Return [X, Y] of the center of cell containing provided text 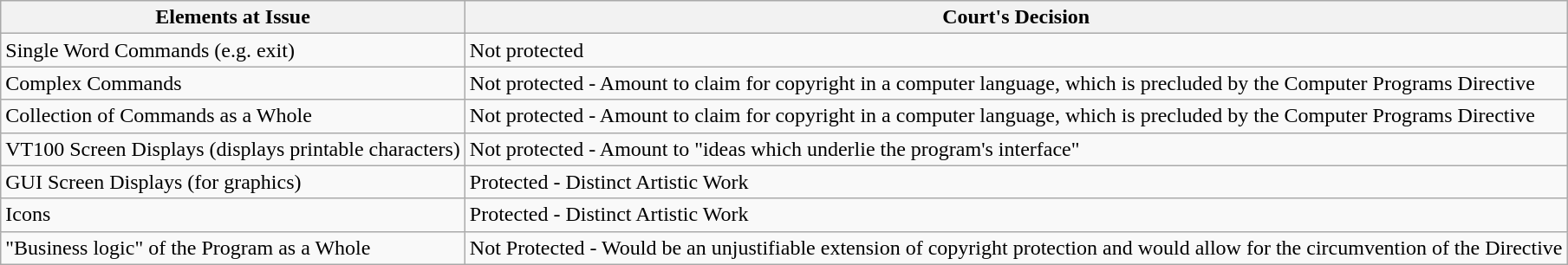
"Business logic" of the Program as a Whole [233, 248]
Not protected - Amount to "ideas which underlie the program's interface" [1016, 149]
Icons [233, 215]
Collection of Commands as a Whole [233, 116]
Complex Commands [233, 83]
Not Protected - Would be an unjustifiable extension of copyright protection and would allow for the circumvention of the Directive [1016, 248]
Single Word Commands (e.g. exit) [233, 50]
Not protected [1016, 50]
Court's Decision [1016, 17]
VT100 Screen Displays (displays printable characters) [233, 149]
GUI Screen Displays (for graphics) [233, 182]
Elements at Issue [233, 17]
